For the text-containing cell, return its midpoint in (X, Y) coordinate format. 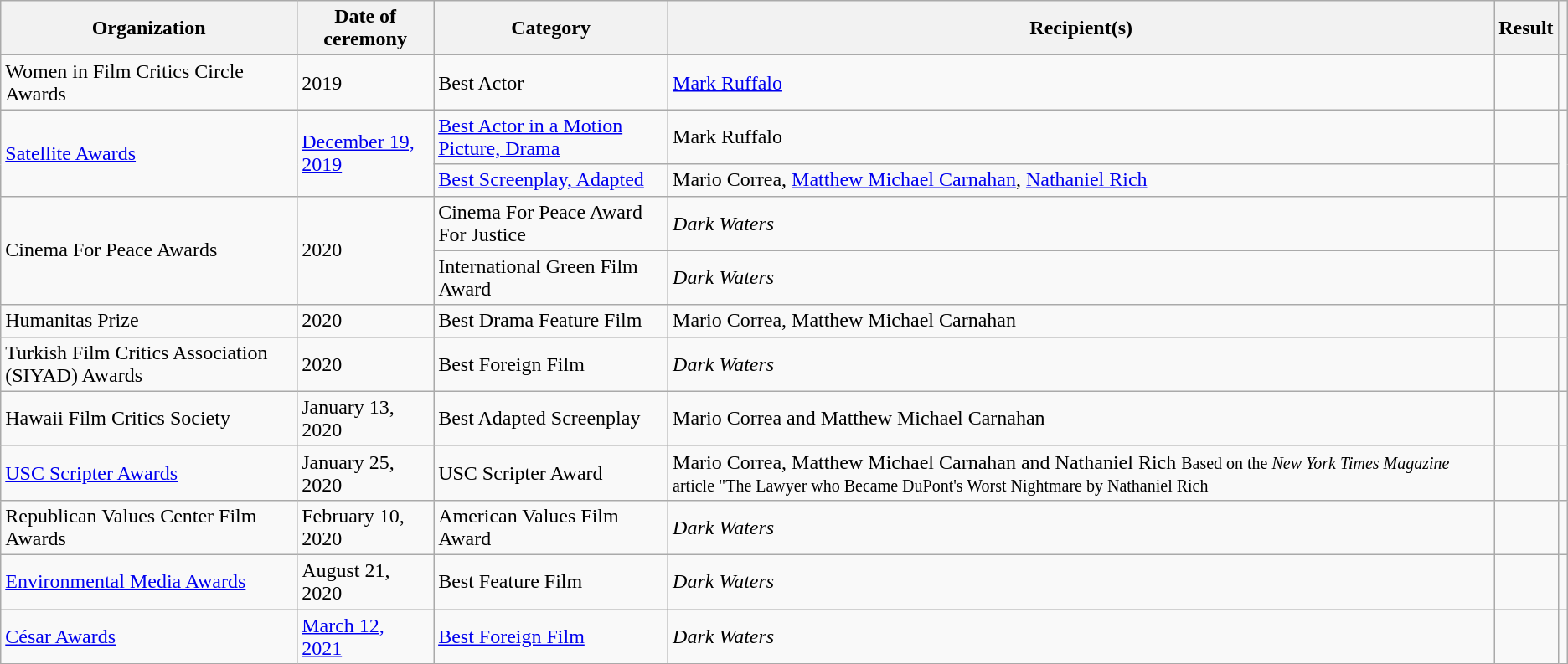
Best Screenplay, Adapted (551, 180)
Cinema For Peace Awards (149, 250)
Women in Film Critics Circle Awards (149, 82)
Best Actor (551, 82)
Best Actor in a Motion Picture, Drama (551, 137)
USC Scripter Award (551, 472)
Best Drama Feature Film (551, 321)
Turkish Film Critics Association (SIYAD) Awards (149, 363)
Category (551, 28)
Republican Values Center Film Awards (149, 528)
Result (1526, 28)
International Green Film Award (551, 278)
American Values Film Award (551, 528)
César Awards (149, 636)
Mario Correa, Matthew Michael Carnahan (1081, 321)
Mario Correa and Matthew Michael Carnahan (1081, 419)
January 13, 2020 (365, 419)
Satellite Awards (149, 152)
Mario Correa, Matthew Michael Carnahan, Nathaniel Rich (1081, 180)
Organization (149, 28)
Date of ceremony (365, 28)
March 12, 2021 (365, 636)
Humanitas Prize (149, 321)
January 25, 2020 (365, 472)
USC Scripter Awards (149, 472)
August 21, 2020 (365, 581)
Best Feature Film (551, 581)
December 19, 2019 (365, 152)
February 10, 2020 (365, 528)
2019 (365, 82)
Hawaii Film Critics Society (149, 419)
Cinema For Peace Award For Justice (551, 223)
Environmental Media Awards (149, 581)
Best Adapted Screenplay (551, 419)
Recipient(s) (1081, 28)
